For the text-containing cell, return its midpoint in [X, Y] coordinate format. 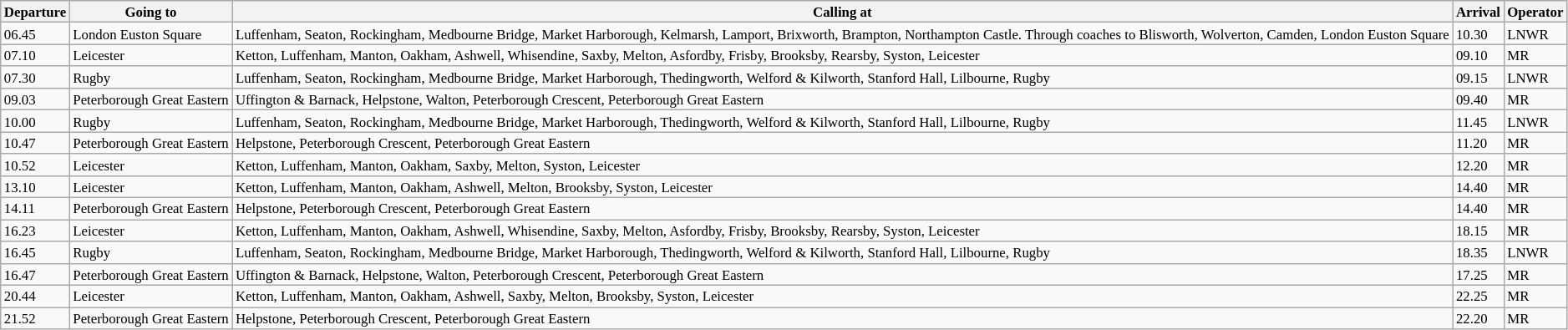
Ketton, Luffenham, Manton, Oakham, Ashwell, Saxby, Melton, Brooksby, Syston, Leicester [842, 297]
10.47 [35, 143]
21.52 [35, 318]
11.20 [1479, 143]
22.25 [1479, 297]
06.45 [35, 33]
16.47 [35, 274]
16.23 [35, 231]
07.10 [35, 55]
09.40 [1479, 99]
16.45 [35, 252]
18.15 [1479, 231]
Going to [150, 12]
12.20 [1479, 165]
09.10 [1479, 55]
10.00 [35, 121]
20.44 [35, 297]
22.20 [1479, 318]
09.15 [1479, 78]
Ketton, Luffenham, Manton, Oakham, Saxby, Melton, Syston, Leicester [842, 165]
Departure [35, 12]
07.30 [35, 78]
10.30 [1479, 33]
14.11 [35, 209]
Arrival [1479, 12]
09.03 [35, 99]
13.10 [35, 187]
10.52 [35, 165]
11.45 [1479, 121]
Calling at [842, 12]
18.35 [1479, 252]
17.25 [1479, 274]
Operator [1535, 12]
London Euston Square [150, 33]
Ketton, Luffenham, Manton, Oakham, Ashwell, Melton, Brooksby, Syston, Leicester [842, 187]
